Determine the (X, Y) coordinate at the center of the cell enclosing the given text.  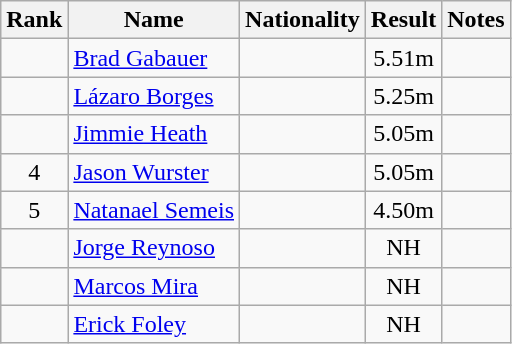
5.51m (403, 58)
Name (154, 20)
Natanael Semeis (154, 210)
Lázaro Borges (154, 96)
Erick Foley (154, 324)
Jimmie Heath (154, 134)
Brad Gabauer (154, 58)
Nationality (303, 20)
5 (34, 210)
Marcos Mira (154, 286)
Result (403, 20)
Rank (34, 20)
4.50m (403, 210)
Jorge Reynoso (154, 248)
Notes (476, 20)
4 (34, 172)
Jason Wurster (154, 172)
5.25m (403, 96)
